Find where the given text appears and provide that cell's center as [X, Y] coordinate. 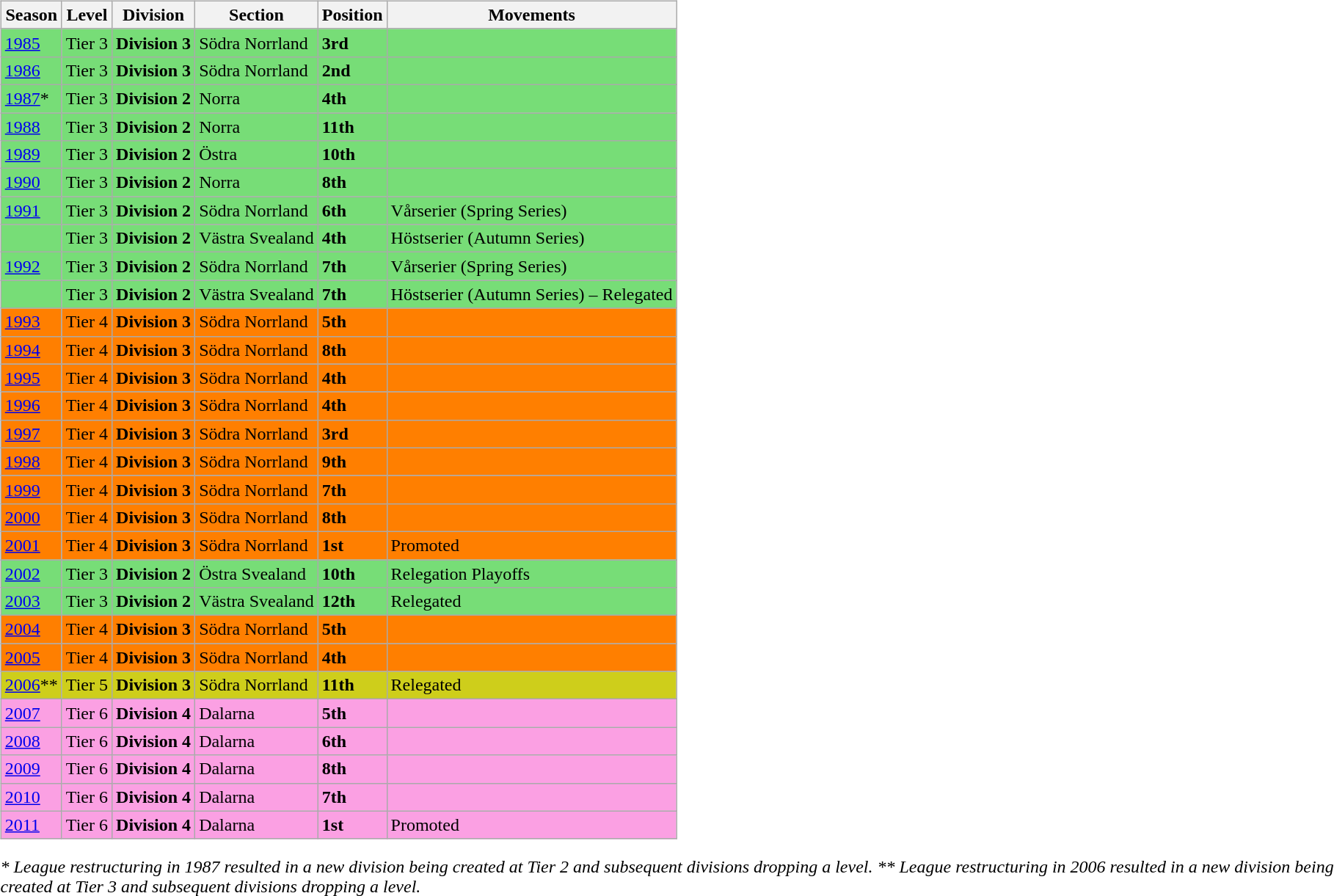
1994 [31, 350]
Level [87, 15]
2010 [31, 797]
Position [352, 15]
2001 [31, 545]
1990 [31, 183]
Östra Svealand [257, 573]
1996 [31, 406]
Höstserier (Autumn Series) – Relegated [531, 294]
Section [257, 15]
2000 [31, 517]
2003 [31, 602]
2004 [31, 630]
9th [352, 462]
1985 [31, 43]
Östra [257, 155]
2007 [31, 713]
2nd [352, 70]
12th [352, 602]
1997 [31, 434]
Relegation Playoffs [531, 573]
1991 [31, 211]
Division [154, 15]
2011 [31, 825]
1995 [31, 378]
1988 [31, 127]
2009 [31, 769]
Season [31, 15]
1989 [31, 155]
1987* [31, 98]
1999 [31, 489]
2008 [31, 741]
2002 [31, 573]
1992 [31, 266]
Höstserier (Autumn Series) [531, 238]
Movements [531, 15]
Tier 5 [87, 685]
1998 [31, 462]
2006** [31, 685]
1993 [31, 322]
2005 [31, 658]
1986 [31, 70]
